Extract the (X, Y) coordinate from the center of the cell holding the provided text.  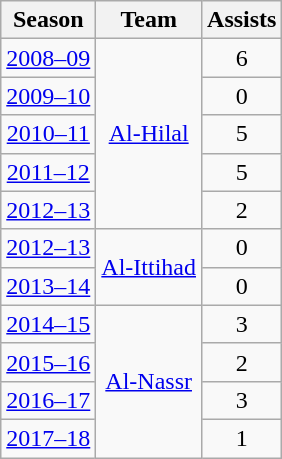
2011–12 (48, 172)
Al-Nassr (149, 381)
2008–09 (48, 58)
Al-Hilal (149, 134)
2010–11 (48, 134)
1 (242, 438)
Al-Ittihad (149, 267)
Team (149, 20)
Season (48, 20)
2017–18 (48, 438)
6 (242, 58)
2009–10 (48, 96)
Assists (242, 20)
2015–16 (48, 362)
2016–17 (48, 400)
2014–15 (48, 324)
2013–14 (48, 286)
